Capture the cell that displays the provided text and extract its (x, y) central coordinate. 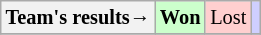
Lost (228, 17)
Team's results→ (78, 17)
Won (180, 17)
